Detect which cell encompasses the target text, then output its (x, y) center coordinate. 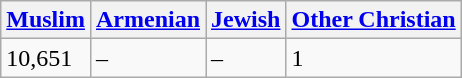
1 (374, 58)
10,651 (46, 58)
Armenian (148, 20)
Jewish (246, 20)
Other Christian (374, 20)
Muslim (46, 20)
